Pinpoint the cell where the given text exists, returning its (X, Y) midpoint coordinate. 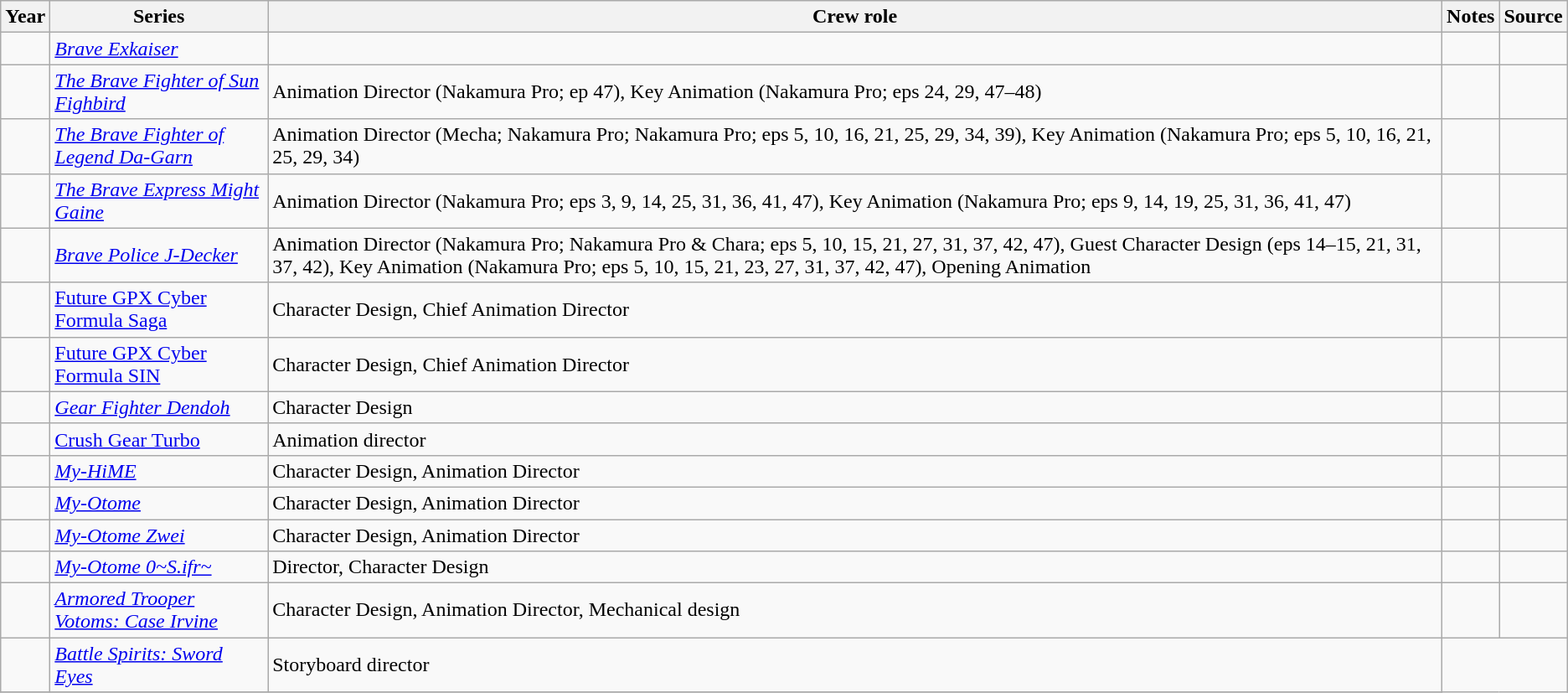
Crew role (855, 17)
Battle Spirits: Sword Eyes (159, 665)
My-Otome 0~S.ifr~ (159, 567)
My-Otome Zwei (159, 535)
The Brave Fighter of Legend Da-Garn (159, 146)
Brave Police J-Decker (159, 255)
Future GPX Cyber Formula Saga (159, 310)
Series (159, 17)
Character Design (855, 407)
The Brave Fighter of Sun Fighbird (159, 92)
My-HiME (159, 471)
Brave Exkaiser (159, 49)
Notes (1471, 17)
Armored Trooper Votoms: Case Irvine (159, 610)
Character Design, Animation Director, Mechanical design (855, 610)
Animation director (855, 439)
Gear Fighter Dendoh (159, 407)
Animation Director (Nakamura Pro; ep 47), Key Animation (Nakamura Pro; eps 24, 29, 47–48) (855, 92)
Year (25, 17)
Future GPX Cyber Formula SIN (159, 364)
The Brave Express Might Gaine (159, 201)
Source (1533, 17)
Animation Director (Nakamura Pro; eps 3, 9, 14, 25, 31, 36, 41, 47), Key Animation (Nakamura Pro; eps 9, 14, 19, 25, 31, 36, 41, 47) (855, 201)
Storyboard director (855, 665)
My-Otome (159, 503)
Crush Gear Turbo (159, 439)
Director, Character Design (855, 567)
